Detect which cell encompasses the target text, then output its (x, y) center coordinate. 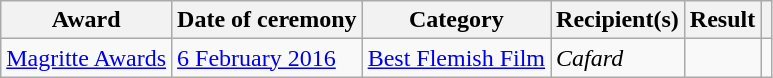
Award (86, 20)
6 February 2016 (268, 58)
Result (722, 20)
Magritte Awards (86, 58)
Date of ceremony (268, 20)
Best Flemish Film (456, 58)
Category (456, 20)
Recipient(s) (618, 20)
Cafard (618, 58)
